Pinpoint the cell where the given text exists, returning its (X, Y) midpoint coordinate. 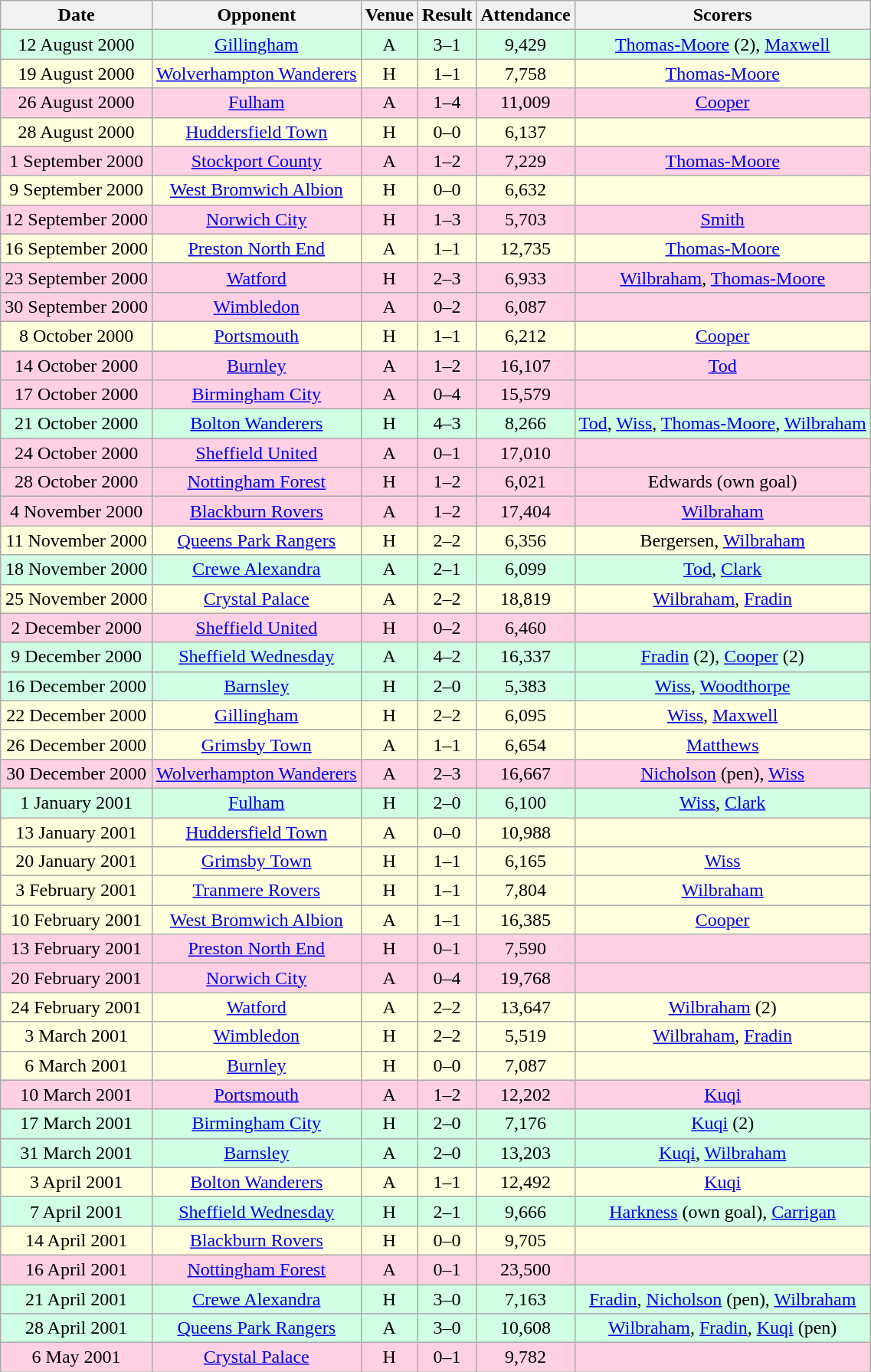
3 April 2001 (77, 1182)
17 October 2000 (77, 395)
18,819 (526, 599)
Smith (722, 219)
9,782 (526, 1357)
3 March 2001 (77, 1036)
Wilbraham, Fradin, Kuqi (pen) (722, 1328)
23,500 (526, 1269)
6,095 (526, 715)
13,647 (526, 1007)
9 September 2000 (77, 190)
6 May 2001 (77, 1357)
Matthews (722, 744)
31 March 2001 (77, 1153)
24 October 2000 (77, 453)
6,087 (526, 307)
6,460 (526, 628)
Tod, Clark (722, 569)
2 December 2000 (77, 628)
16 December 2000 (77, 686)
17,010 (526, 453)
7,758 (526, 74)
19,768 (526, 978)
Opponent (256, 15)
Scorers (722, 15)
10,988 (526, 832)
Tranmere Rovers (256, 891)
12 August 2000 (77, 44)
Date (77, 15)
23 September 2000 (77, 277)
13 January 2001 (77, 832)
24 February 2001 (77, 1007)
7,087 (526, 1065)
1 September 2000 (77, 161)
Thomas-Moore (2), Maxwell (722, 44)
28 August 2000 (77, 132)
6,632 (526, 190)
26 December 2000 (77, 744)
12 September 2000 (77, 219)
Attendance (526, 15)
3–1 (447, 44)
3 February 2001 (77, 891)
Kuqi, Wilbraham (722, 1153)
Fradin (2), Cooper (2) (722, 657)
9,666 (526, 1211)
10 March 2001 (77, 1095)
5,519 (526, 1036)
Wilbraham (2) (722, 1007)
6,212 (526, 336)
6,356 (526, 540)
20 February 2001 (77, 978)
Kuqi (2) (722, 1124)
Wilbraham, Thomas-Moore (722, 277)
16,385 (526, 920)
21 April 2001 (77, 1299)
9 December 2000 (77, 657)
Wiss, Maxwell (722, 715)
4 November 2000 (77, 511)
18 November 2000 (77, 569)
9,705 (526, 1240)
7,163 (526, 1299)
12,202 (526, 1095)
7,176 (526, 1124)
Result (447, 15)
6,021 (526, 482)
1–4 (447, 103)
10 February 2001 (77, 920)
Bergersen, Wilbraham (722, 540)
Wiss (722, 862)
5,383 (526, 686)
7,804 (526, 891)
13 February 2001 (77, 949)
5,703 (526, 219)
16,667 (526, 773)
Tod, Wiss, Thomas-Moore, Wilbraham (722, 424)
20 January 2001 (77, 862)
Wiss, Woodthorpe (722, 686)
6,100 (526, 803)
11,009 (526, 103)
Harkness (own goal), Carrigan (722, 1211)
8,266 (526, 424)
Wiss, Clark (722, 803)
15,579 (526, 395)
22 December 2000 (77, 715)
14 October 2000 (77, 366)
Nicholson (pen), Wiss (722, 773)
6,137 (526, 132)
21 October 2000 (77, 424)
30 December 2000 (77, 773)
26 August 2000 (77, 103)
13,203 (526, 1153)
6 March 2001 (77, 1065)
28 April 2001 (77, 1328)
16 September 2000 (77, 248)
17,404 (526, 511)
9,429 (526, 44)
8 October 2000 (77, 336)
10,608 (526, 1328)
Venue (389, 15)
12,735 (526, 248)
17 March 2001 (77, 1124)
16 April 2001 (77, 1269)
Edwards (own goal) (722, 482)
16,107 (526, 366)
7 April 2001 (77, 1211)
6,933 (526, 277)
28 October 2000 (77, 482)
1 January 2001 (77, 803)
Stockport County (256, 161)
4–3 (447, 424)
12,492 (526, 1182)
1–3 (447, 219)
Tod (722, 366)
4–2 (447, 657)
7,590 (526, 949)
25 November 2000 (77, 599)
6,165 (526, 862)
6,099 (526, 569)
14 April 2001 (77, 1240)
11 November 2000 (77, 540)
Fradin, Nicholson (pen), Wilbraham (722, 1299)
30 September 2000 (77, 307)
7,229 (526, 161)
19 August 2000 (77, 74)
6,654 (526, 744)
16,337 (526, 657)
